Search for the cell housing the specified text and yield its (X, Y) center coordinate. 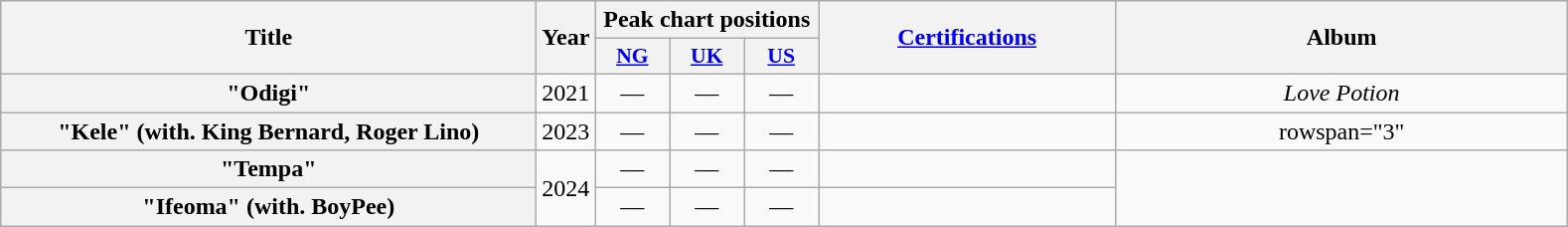
rowspan="3" (1341, 130)
"Kele" (with. King Bernard, Roger Lino) (268, 130)
Year (566, 38)
Certifications (968, 38)
Album (1341, 38)
"Tempa" (268, 169)
2024 (566, 188)
"Ifeoma" (with. BoyPee) (268, 207)
2023 (566, 130)
"Odigi" (268, 93)
Peak chart positions (707, 20)
Title (268, 38)
UK (707, 57)
2021 (566, 93)
US (781, 57)
Love Potion (1341, 93)
NG (632, 57)
